Capture the cell that displays the provided text and extract its [x, y] central coordinate. 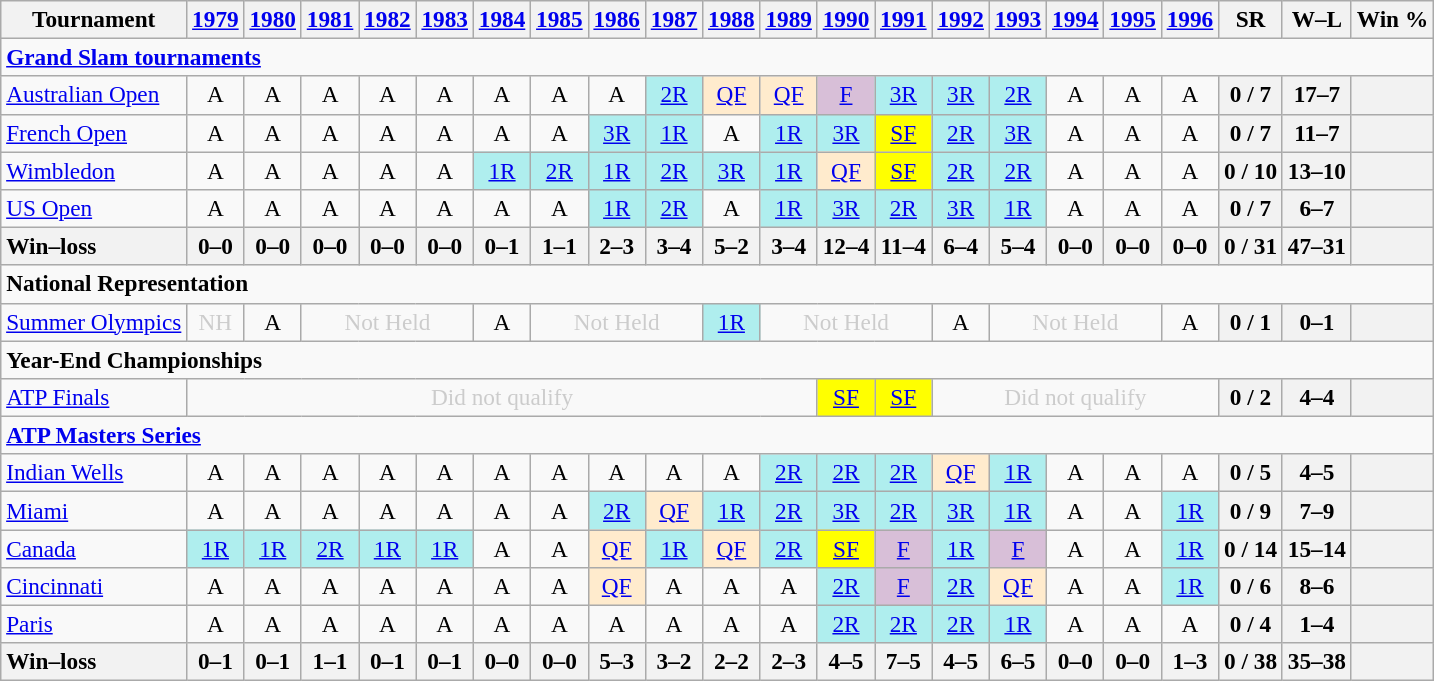
5–4 [1018, 246]
35–38 [1316, 662]
0 / 5 [1251, 473]
Year-End Championships [718, 359]
8–6 [1316, 586]
0 / 6 [1251, 586]
Australian Open [94, 95]
1996 [1190, 19]
1992 [960, 19]
NH [216, 322]
1–4 [1316, 624]
1994 [1076, 19]
1987 [674, 19]
3–2 [674, 662]
17–7 [1316, 95]
National Representation [718, 284]
Summer Olympics [94, 322]
7–5 [904, 662]
0 / 4 [1251, 624]
11–4 [904, 246]
11–7 [1316, 133]
Canada [94, 548]
47–31 [1316, 246]
Wimbledon [94, 170]
French Open [94, 133]
1990 [846, 19]
1989 [788, 19]
0 / 31 [1251, 246]
6–5 [1018, 662]
1988 [732, 19]
Paris [94, 624]
0 / 10 [1251, 170]
1982 [388, 19]
US Open [94, 208]
4–4 [1316, 397]
1995 [1132, 19]
1984 [502, 19]
ATP Masters Series [718, 435]
0 / 1 [1251, 322]
1979 [216, 19]
1985 [560, 19]
Win % [1392, 19]
6–4 [960, 246]
5–2 [732, 246]
15–14 [1316, 548]
Miami [94, 510]
5–3 [616, 662]
2–2 [732, 662]
1986 [616, 19]
Tournament [94, 19]
12–4 [846, 246]
Indian Wells [94, 473]
13–10 [1316, 170]
1980 [272, 19]
1981 [330, 19]
ATP Finals [94, 397]
Cincinnati [94, 586]
W–L [1316, 19]
1991 [904, 19]
0 / 14 [1251, 548]
1983 [444, 19]
1993 [1018, 19]
SR [1251, 19]
Grand Slam tournaments [718, 57]
6–7 [1316, 208]
1–3 [1190, 662]
7–9 [1316, 510]
0 / 2 [1251, 397]
0 / 38 [1251, 662]
0 / 9 [1251, 510]
